Locate the cell with the specified text and output its [x, y] center coordinate. 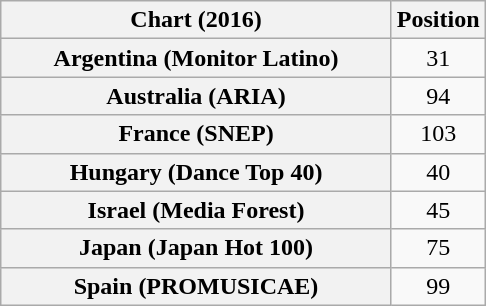
31 [438, 58]
Hungary (Dance Top 40) [196, 172]
99 [438, 286]
75 [438, 248]
94 [438, 96]
103 [438, 134]
France (SNEP) [196, 134]
45 [438, 210]
Japan (Japan Hot 100) [196, 248]
Israel (Media Forest) [196, 210]
Chart (2016) [196, 20]
Position [438, 20]
Argentina (Monitor Latino) [196, 58]
Spain (PROMUSICAE) [196, 286]
40 [438, 172]
Australia (ARIA) [196, 96]
